Output the [X, Y] coordinate of the center of the cell containing the given text.  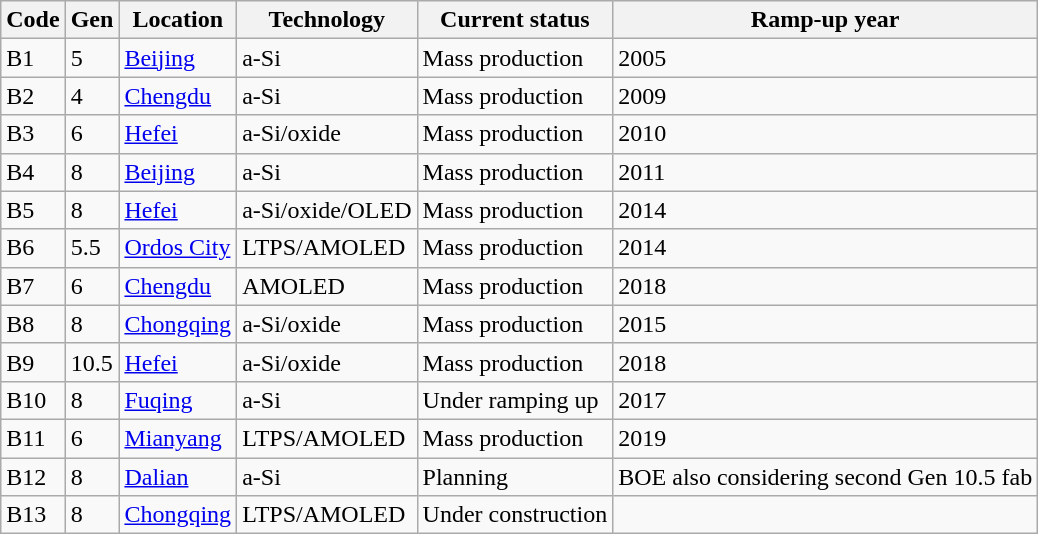
B7 [33, 286]
Mianyang [178, 438]
Dalian [178, 477]
B8 [33, 324]
a-Si/oxide/OLED [327, 210]
4 [92, 96]
BOE also considering second Gen 10.5 fab [826, 477]
Technology [327, 20]
B12 [33, 477]
2017 [826, 400]
Under construction [515, 515]
10.5 [92, 362]
B1 [33, 58]
2015 [826, 324]
2019 [826, 438]
B2 [33, 96]
B11 [33, 438]
2009 [826, 96]
Gen [92, 20]
Planning [515, 477]
Location [178, 20]
Current status [515, 20]
2010 [826, 134]
B10 [33, 400]
B6 [33, 248]
B13 [33, 515]
Fuqing [178, 400]
2011 [826, 172]
B3 [33, 134]
Under ramping up [515, 400]
B4 [33, 172]
B9 [33, 362]
Ramp-up year [826, 20]
B5 [33, 210]
5 [92, 58]
2005 [826, 58]
Code [33, 20]
AMOLED [327, 286]
5.5 [92, 248]
Ordos City [178, 248]
